Determine the [X, Y] coordinate at the center of the cell enclosing the given text.  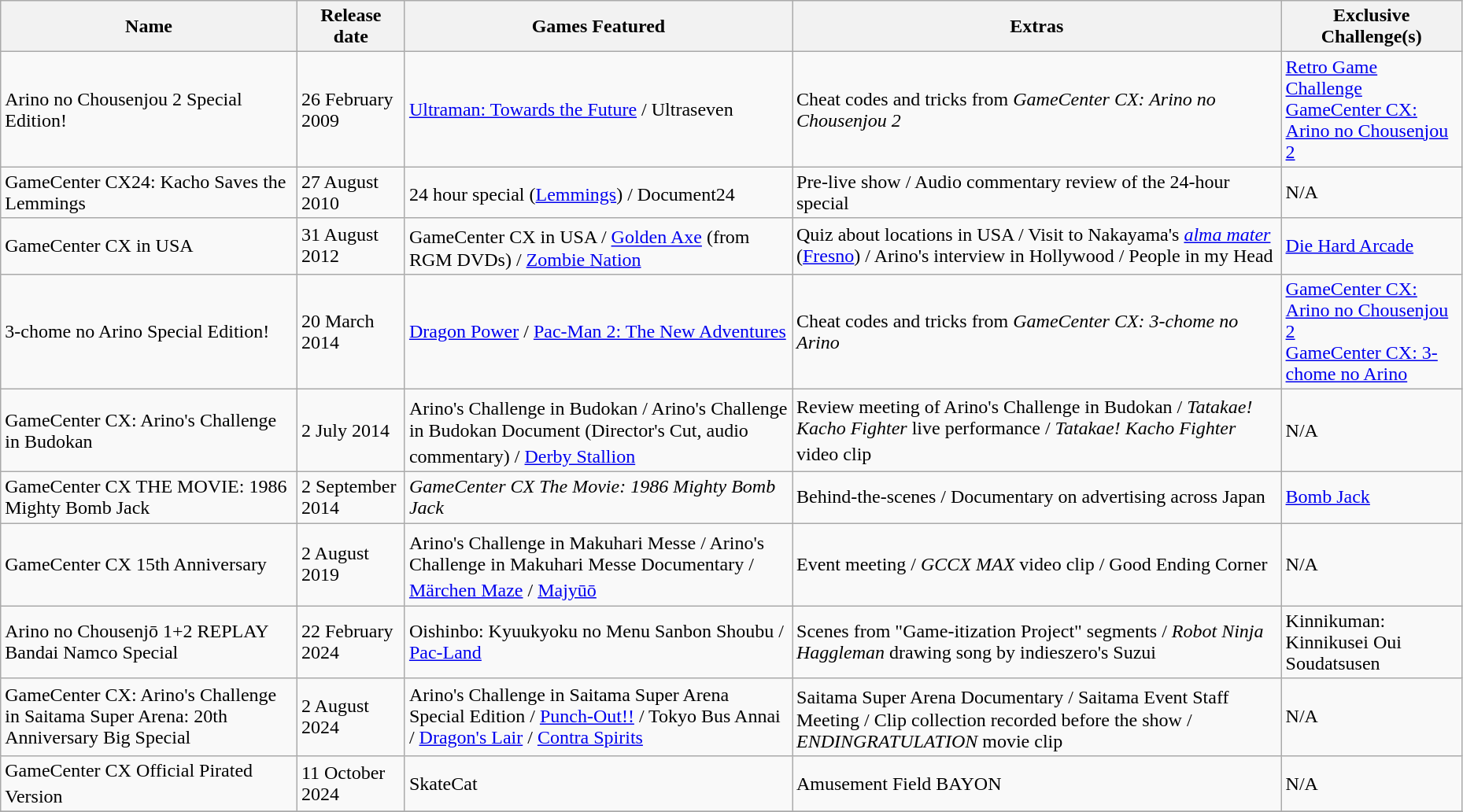
GameCenter CX The Movie: 1986 Mighty Bomb Jack [598, 497]
2 August 2024 [351, 718]
24 hour special (Lemmings) / Document24 [598, 192]
Arino's Challenge in Budokan / Arino's Challenge in Budokan Document (Director's Cut, audio commentary) / Derby Stallion [598, 431]
GameCenter CX: Arino's Challenge in Saitama Super Arena: 20th Anniversary Big Special [150, 718]
Arino's Challenge in Makuhari Messe / Arino's Challenge in Makuhari Messe Documentary / Märchen Maze / Majyūō [598, 565]
3-chome no Arino Special Edition! [150, 331]
Cheat codes and tricks from GameCenter CX: Arino no Chousenjou 2 [1036, 109]
GameCenter CX THE MOVIE: 1986 Mighty Bomb Jack [150, 497]
GameCenter CX Official Pirated Version [150, 784]
GameCenter CX in USA / Golden Axe (from RGM DVDs) / Zombie Nation [598, 246]
Amusement Field BAYON [1036, 784]
Extras [1036, 27]
Scenes from "Game-itization Project" segments / Robot Ninja Haggleman drawing song by indieszero's Suzui [1036, 642]
Kinnikuman: Kinnikusei Oui Soudatsusen [1371, 642]
2 July 2014 [351, 431]
GameCenter CX in USA [150, 246]
Cheat codes and tricks from GameCenter CX: 3-chome no Arino [1036, 331]
Retro Game ChallengeGameCenter CX: Arino no Chousenjou 2 [1371, 109]
26 February 2009 [351, 109]
Pre-live show / Audio commentary review of the 24-hour special [1036, 192]
Arino's Challenge in Saitama Super Arena Special Edition / Punch-Out!! / Tokyo Bus Annai / Dragon's Lair / Contra Spirits [598, 718]
Behind-the-scenes / Documentary on advertising across Japan [1036, 497]
Arino no Chousenjō 1+2 REPLAY Bandai Namco Special [150, 642]
Event meeting / GCCX MAX video clip / Good Ending Corner [1036, 565]
2 August 2019 [351, 565]
27 August 2010 [351, 192]
Quiz about locations in USA / Visit to Nakayama's alma mater (Fresno) / Arino's interview in Hollywood / People in my Head [1036, 246]
Name [150, 27]
22 February 2024 [351, 642]
Review meeting of Arino's Challenge in Budokan / Tatakae! Kacho Fighter live performance / Tatakae! Kacho Fighter video clip [1036, 431]
Dragon Power / Pac-Man 2: The New Adventures [598, 331]
Bomb Jack [1371, 497]
GameCenter CX: Arino's Challenge in Budokan [150, 431]
Exclusive Challenge(s) [1371, 27]
20 March 2014 [351, 331]
2 September 2014 [351, 497]
Ultraman: Towards the Future / Ultraseven [598, 109]
Saitama Super Arena Documentary / Saitama Event Staff Meeting / Clip collection recorded before the show / ENDINGRATULATION movie clip [1036, 718]
Oishinbo: Kyuukyoku no Menu Sanbon Shoubu / Pac-Land [598, 642]
Die Hard Arcade [1371, 246]
Games Featured [598, 27]
11 October 2024 [351, 784]
GameCenter CX: Arino no Chousenjou 2GameCenter CX: 3-chome no Arino [1371, 331]
31 August 2012 [351, 246]
Release date [351, 27]
GameCenter CX 15th Anniversary [150, 565]
SkateCat [598, 784]
GameCenter CX24: Kacho Saves the Lemmings [150, 192]
Arino no Chousenjou 2 Special Edition! [150, 109]
